Locate the cell with the specified text and output its (X, Y) center coordinate. 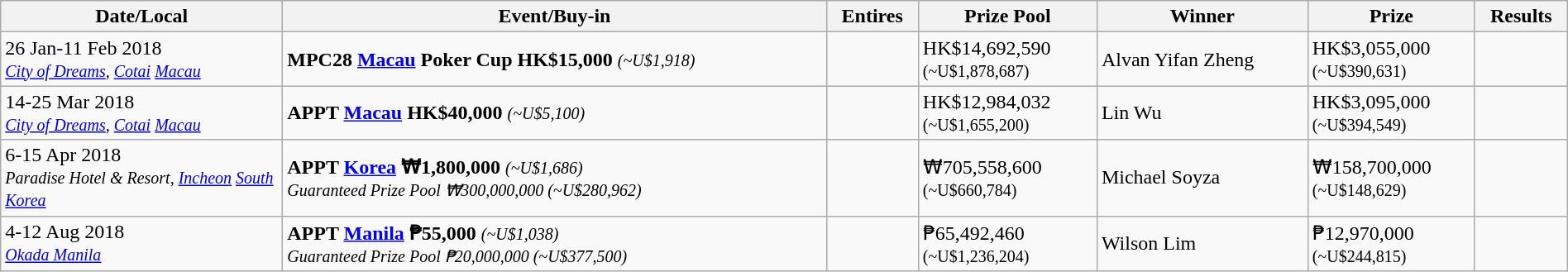
Prize (1391, 17)
₩705,558,600(~U$660,784) (1007, 178)
4-12 Aug 2018Okada Manila (142, 243)
Wilson Lim (1202, 243)
MPC28 Macau Poker Cup HK$15,000 (~U$1,918) (554, 60)
14-25 Mar 2018City of Dreams, Cotai Macau (142, 112)
₩158,700,000(~U$148,629) (1391, 178)
26 Jan-11 Feb 2018City of Dreams, Cotai Macau (142, 60)
HK$14,692,590(~U$1,878,687) (1007, 60)
HK$3,095,000(~U$394,549) (1391, 112)
Michael Soyza (1202, 178)
₱12,970,000(~U$244,815) (1391, 243)
Winner (1202, 17)
6-15 Apr 2018Paradise Hotel & Resort, Incheon South Korea (142, 178)
Prize Pool (1007, 17)
APPT Korea ₩1,800,000 (~U$1,686)Guaranteed Prize Pool ₩300,000,000 (~U$280,962) (554, 178)
Results (1521, 17)
Alvan Yifan Zheng (1202, 60)
APPT Macau HK$40,000 (~U$5,100) (554, 112)
HK$3,055,000(~U$390,631) (1391, 60)
₱65,492,460(~U$1,236,204) (1007, 243)
HK$12,984,032(~U$1,655,200) (1007, 112)
Entires (872, 17)
Event/Buy-in (554, 17)
APPT Manila ₱55,000 (~U$1,038)Guaranteed Prize Pool ₱20,000,000 (~U$377,500) (554, 243)
Lin Wu (1202, 112)
Date/Local (142, 17)
